Output the [X, Y] coordinate of the center of the cell containing the given text.  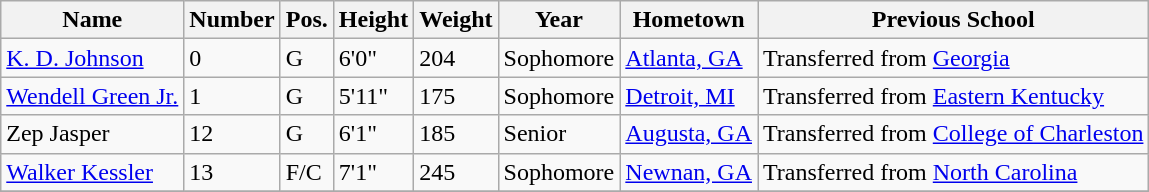
1 [232, 96]
Newnan, GA [689, 172]
Previous School [954, 20]
Year [559, 20]
Augusta, GA [689, 134]
Hometown [689, 20]
6'0" [373, 58]
204 [456, 58]
K. D. Johnson [92, 58]
Name [92, 20]
Detroit, MI [689, 96]
185 [456, 134]
Transferred from Georgia [954, 58]
Zep Jasper [92, 134]
Transferred from North Carolina [954, 172]
F/C [306, 172]
6'1" [373, 134]
Senior [559, 134]
Pos. [306, 20]
245 [456, 172]
Weight [456, 20]
Wendell Green Jr. [92, 96]
Transferred from Eastern Kentucky [954, 96]
0 [232, 58]
12 [232, 134]
7'1" [373, 172]
175 [456, 96]
Height [373, 20]
Transferred from College of Charleston [954, 134]
13 [232, 172]
Number [232, 20]
Atlanta, GA [689, 58]
Walker Kessler [92, 172]
5'11" [373, 96]
